Pinpoint the cell where the given text exists, returning its [x, y] midpoint coordinate. 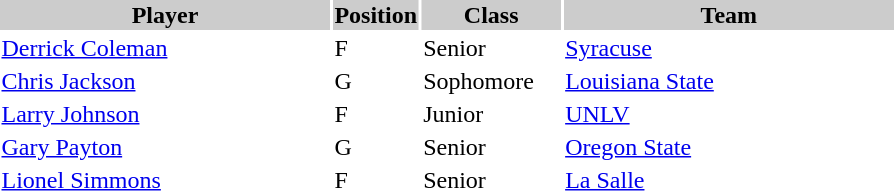
Larry Johnson [165, 114]
Team [729, 15]
Sophomore [492, 81]
Louisiana State [729, 81]
Junior [492, 114]
Class [492, 15]
Gary Payton [165, 147]
Derrick Coleman [165, 48]
Syracuse [729, 48]
Oregon State [729, 147]
Chris Jackson [165, 81]
UNLV [729, 114]
Position [376, 15]
Player [165, 15]
